For the text-containing cell, return its midpoint in (X, Y) coordinate format. 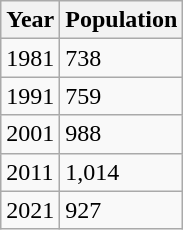
Year (30, 20)
927 (122, 210)
2011 (30, 172)
Population (122, 20)
738 (122, 58)
2021 (30, 210)
988 (122, 134)
1991 (30, 96)
1981 (30, 58)
1,014 (122, 172)
759 (122, 96)
2001 (30, 134)
